Output the [x, y] coordinate of the center of the cell containing the given text.  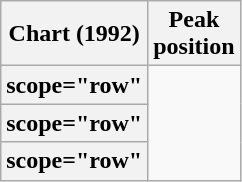
Peakposition [194, 34]
Chart (1992) [74, 34]
